Extract the (x, y) coordinate from the center of the cell holding the provided text.  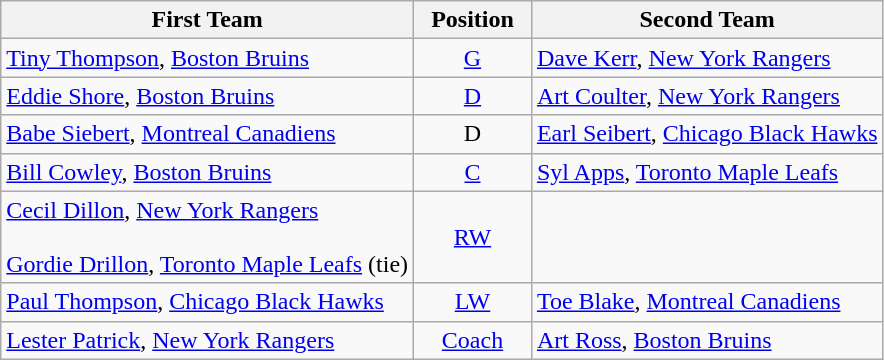
Second Team (707, 20)
Coach (473, 340)
First Team (208, 20)
Position (473, 20)
Cecil Dillon, New York Rangers Gordie Drillon, Toronto Maple Leafs (tie) (208, 237)
Dave Kerr, New York Rangers (707, 58)
Tiny Thompson, Boston Bruins (208, 58)
Earl Seibert, Chicago Black Hawks (707, 134)
Toe Blake, Montreal Canadiens (707, 302)
Lester Patrick, New York Rangers (208, 340)
Syl Apps, Toronto Maple Leafs (707, 172)
Art Ross, Boston Bruins (707, 340)
Bill Cowley, Boston Bruins (208, 172)
Art Coulter, New York Rangers (707, 96)
Eddie Shore, Boston Bruins (208, 96)
G (473, 58)
C (473, 172)
RW (473, 237)
LW (473, 302)
Babe Siebert, Montreal Canadiens (208, 134)
Paul Thompson, Chicago Black Hawks (208, 302)
